Return the [x, y] coordinate for the center point of the cell that contains the specified text.  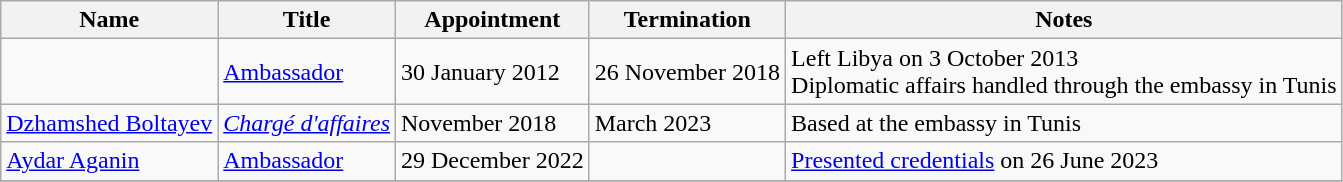
March 2023 [687, 123]
Appointment [493, 20]
Left Libya on 3 October 2013Diplomatic affairs handled through the embassy in Tunis [1064, 72]
30 January 2012 [493, 72]
Dzhamshed Boltayev [110, 123]
Title [307, 20]
Termination [687, 20]
Notes [1064, 20]
Chargé d'affaires [307, 123]
Based at the embassy in Tunis [1064, 123]
Aydar Aganin [110, 161]
Presented credentials on 26 June 2023 [1064, 161]
26 November 2018 [687, 72]
Name [110, 20]
November 2018 [493, 123]
29 December 2022 [493, 161]
